Scan for the cell matching the given text and deliver its (X, Y) coordinate at center. 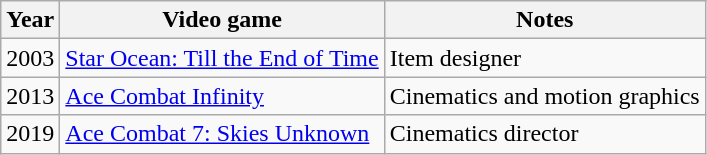
Star Ocean: Till the End of Time (222, 58)
Cinematics and motion graphics (544, 96)
2003 (30, 58)
2019 (30, 134)
Video game (222, 20)
Ace Combat 7: Skies Unknown (222, 134)
2013 (30, 96)
Notes (544, 20)
Year (30, 20)
Item designer (544, 58)
Cinematics director (544, 134)
Ace Combat Infinity (222, 96)
